Identify which cell holds the provided text, then report its (X, Y) central coordinate. 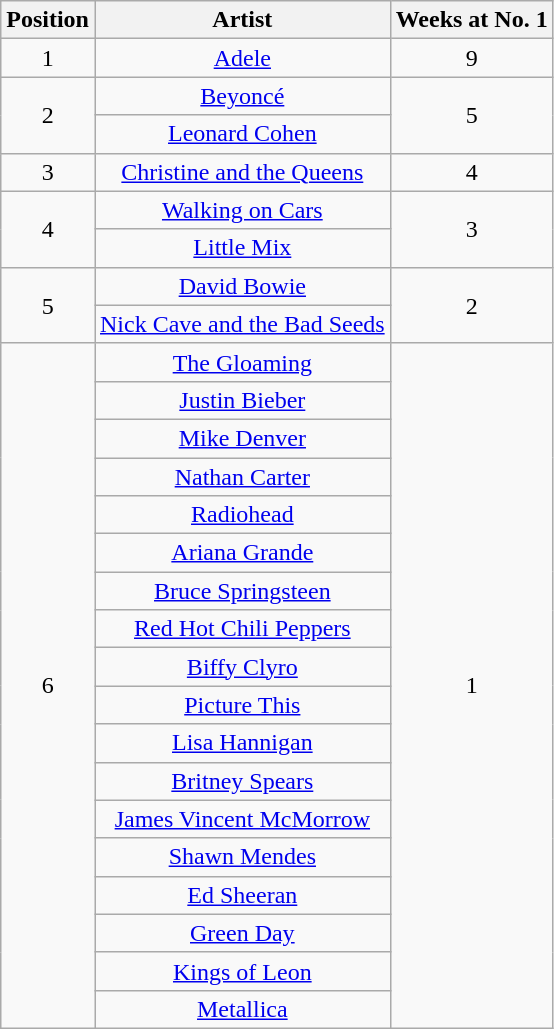
David Bowie (242, 286)
Ariana Grande (242, 553)
Red Hot Chili Peppers (242, 629)
Leonard Cohen (242, 134)
James Vincent McMorrow (242, 819)
Biffy Clyro (242, 667)
Weeks at No. 1 (472, 20)
Ed Sheeran (242, 895)
Beyoncé (242, 96)
Nick Cave and the Bad Seeds (242, 324)
Picture This (242, 705)
The Gloaming (242, 362)
Radiohead (242, 515)
Little Mix (242, 248)
Green Day (242, 933)
Britney Spears (242, 781)
Artist (242, 20)
Justin Bieber (242, 400)
Kings of Leon (242, 971)
Lisa Hannigan (242, 743)
Walking on Cars (242, 210)
Bruce Springsteen (242, 591)
Christine and the Queens (242, 172)
Adele (242, 58)
Metallica (242, 1009)
6 (48, 686)
Mike Denver (242, 438)
Position (48, 20)
9 (472, 58)
Shawn Mendes (242, 857)
Nathan Carter (242, 477)
